Find where the given text appears and provide that cell's center as (X, Y) coordinate. 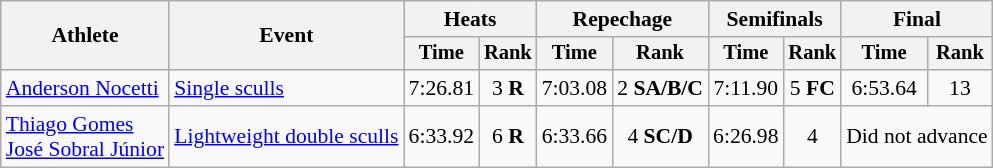
4 SC/D (660, 136)
7:03.08 (574, 88)
Final (917, 19)
Single sculls (286, 88)
6:33.92 (442, 136)
Lightweight double sculls (286, 136)
6:33.66 (574, 136)
Heats (470, 19)
Event (286, 36)
Did not advance (917, 136)
Athlete (85, 36)
7:11.90 (746, 88)
Thiago GomesJosé Sobral Júnior (85, 136)
7:26.81 (442, 88)
5 FC (813, 88)
13 (960, 88)
Anderson Nocetti (85, 88)
Repechage (622, 19)
6 R (508, 136)
2 SA/B/C (660, 88)
6:26.98 (746, 136)
6:53.64 (884, 88)
3 R (508, 88)
Semifinals (774, 19)
4 (813, 136)
